Return [X, Y] of the center of cell containing provided text 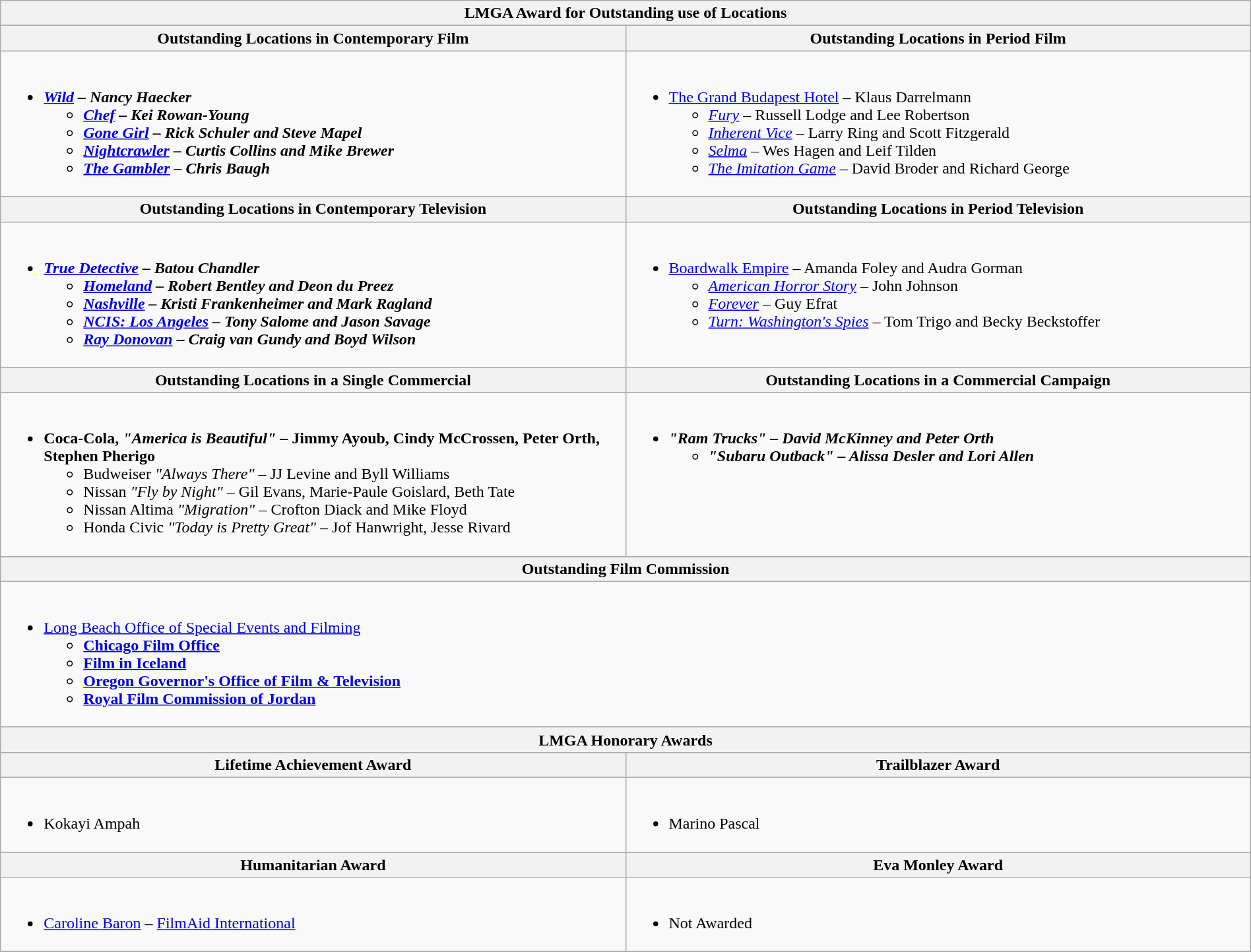
Not Awarded [938, 914]
Kokayi Ampah [313, 814]
"Ram Trucks" – David McKinney and Peter Orth"Subaru Outback" – Alissa Desler and Lori Allen [938, 474]
LMGA Honorary Awards [625, 740]
Outstanding Locations in Contemporary Television [313, 209]
Outstanding Film Commission [625, 569]
Lifetime Achievement Award [313, 765]
LMGA Award for Outstanding use of Locations [625, 13]
Humanitarian Award [313, 865]
Eva Monley Award [938, 865]
Trailblazer Award [938, 765]
Caroline Baron – FilmAid International [313, 914]
Outstanding Locations in a Single Commercial [313, 380]
Outstanding Locations in Period Film [938, 38]
Outstanding Locations in Contemporary Film [313, 38]
Marino Pascal [938, 814]
Outstanding Locations in a Commercial Campaign [938, 380]
Outstanding Locations in Period Television [938, 209]
